Identify which cell holds the provided text, then report its (x, y) central coordinate. 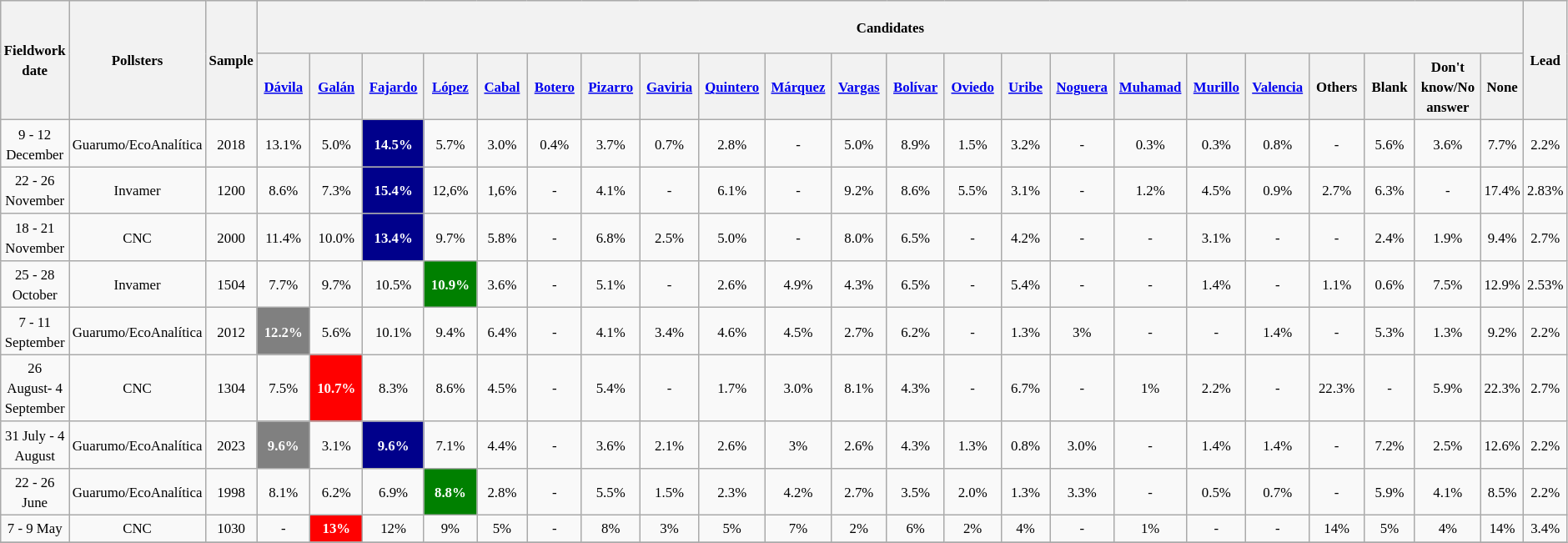
10.7% (337, 388)
2023 (230, 445)
2.0% (972, 492)
1304 (230, 388)
1504 (230, 284)
2.83% (1545, 190)
Fieldwork date (35, 60)
10.5% (394, 284)
Botero (554, 87)
7.1% (450, 445)
12,6% (450, 190)
7.2% (1390, 445)
2.3% (732, 492)
7.3% (337, 190)
13.1% (284, 143)
Márquez (797, 87)
Valencia (1278, 87)
0.4% (554, 143)
6% (916, 529)
Muhamad (1149, 87)
22 - 26 November (35, 190)
Pollsters (138, 60)
14.5% (394, 143)
Candidates (891, 27)
25 - 28 October (35, 284)
6.8% (611, 238)
Oviedo (972, 87)
Blank (1390, 87)
Galán (337, 87)
15.4% (394, 190)
7% (797, 529)
Lead (1545, 60)
5.8% (502, 238)
Vargas (859, 87)
12.6% (1502, 445)
Quintero (732, 87)
6.3% (1390, 190)
12% (394, 529)
8% (611, 529)
Noguera (1082, 87)
Pizarro (611, 87)
7 - 9 May (35, 529)
13.4% (394, 238)
1.2% (1149, 190)
Fajardo (394, 87)
7 - 11 September (35, 331)
10.1% (394, 331)
Others (1337, 87)
0.5% (1216, 492)
8.5% (1502, 492)
0.6% (1390, 284)
6.1% (732, 190)
5.7% (450, 143)
10.9% (450, 284)
3.7% (611, 143)
10.0% (337, 238)
Cabal (502, 87)
1.1% (1337, 284)
22 - 26 June (35, 492)
2000 (230, 238)
5.3% (1390, 331)
31 July - 4 August (35, 445)
3.5% (916, 492)
11.4% (284, 238)
1030 (230, 529)
13% (337, 529)
2.4% (1390, 238)
18 - 21 November (35, 238)
1998 (230, 492)
Don't know/No answer (1448, 87)
3.2% (1026, 143)
6.4% (502, 331)
6.9% (394, 492)
8.0% (859, 238)
6.7% (1026, 388)
1.7% (732, 388)
8.8% (450, 492)
3.3% (1082, 492)
8.3% (394, 388)
1.9% (1448, 238)
12.9% (1502, 284)
2.53% (1545, 284)
1,6% (502, 190)
0.9% (1278, 190)
Murillo (1216, 87)
2018 (230, 143)
4.4% (502, 445)
2.1% (669, 445)
26 August- 4 September (35, 388)
17.4% (1502, 190)
None (1502, 87)
1200 (230, 190)
Gaviria (669, 87)
9 - 12 December (35, 143)
4.9% (797, 284)
4.6% (732, 331)
8.9% (916, 143)
Uribe (1026, 87)
5.1% (611, 284)
López (450, 87)
Bolívar (916, 87)
Dávila (284, 87)
Sample (230, 60)
12.2% (284, 331)
2012 (230, 331)
9% (450, 529)
